For the text-containing cell, return its midpoint in (X, Y) coordinate format. 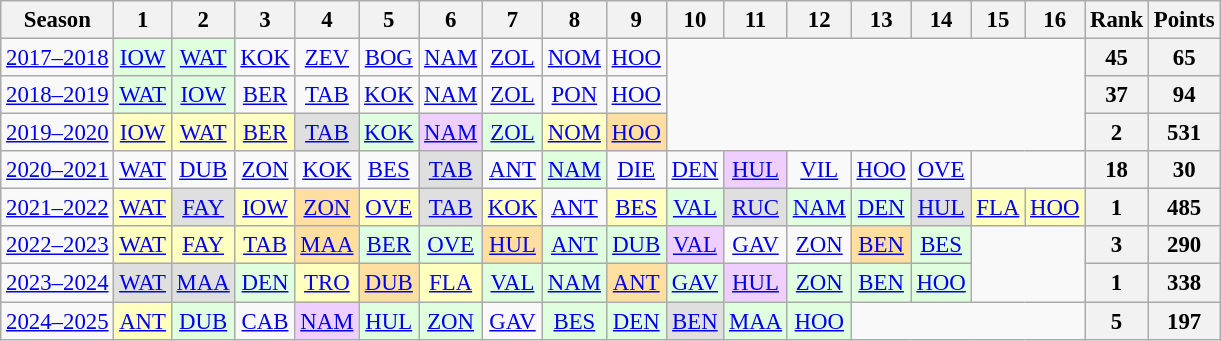
VIL (819, 170)
2018–2019 (58, 95)
2019–2020 (58, 133)
197 (1184, 321)
RUC (756, 208)
30 (1184, 170)
8 (574, 20)
485 (1184, 208)
BOG (389, 58)
CAB (265, 321)
4 (327, 20)
2024–2025 (58, 321)
DIE (636, 170)
65 (1184, 58)
Season (58, 20)
PON (574, 95)
2020–2021 (58, 170)
14 (941, 20)
2017–2018 (58, 58)
290 (1184, 245)
15 (998, 20)
338 (1184, 283)
9 (636, 20)
TRO (327, 283)
ZEV (327, 58)
Points (1184, 20)
2023–2024 (58, 283)
12 (819, 20)
2021–2022 (58, 208)
18 (1117, 170)
531 (1184, 133)
16 (1055, 20)
94 (1184, 95)
45 (1117, 58)
11 (756, 20)
13 (881, 20)
10 (694, 20)
6 (451, 20)
2022–2023 (58, 245)
7 (513, 20)
Rank (1117, 20)
37 (1117, 95)
